Determine the (X, Y) coordinate at the center of the cell enclosing the given text.  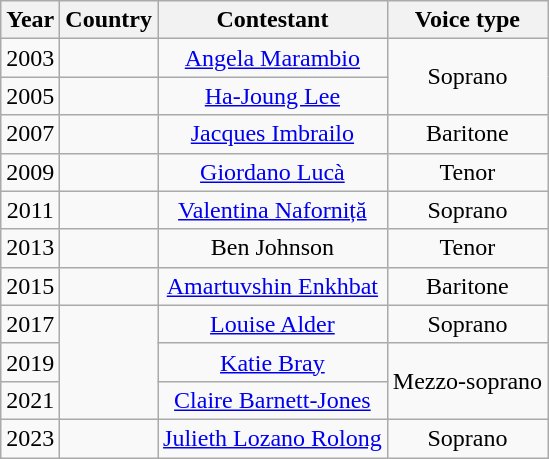
Ben Johnson (273, 248)
2013 (30, 248)
Valentina Naforniță (273, 210)
Julieth Lozano Rolong (273, 438)
Giordano Lucà (273, 172)
Contestant (273, 20)
Year (30, 20)
Katie Bray (273, 362)
Mezzo-soprano (467, 381)
Jacques Imbrailo (273, 134)
Ha-Joung Lee (273, 96)
Amartuvshin Enkhbat (273, 286)
2017 (30, 324)
2021 (30, 400)
2015 (30, 286)
Country (109, 20)
2011 (30, 210)
2019 (30, 362)
2003 (30, 58)
2023 (30, 438)
2007 (30, 134)
2005 (30, 96)
Louise Alder (273, 324)
Claire Barnett-Jones (273, 400)
Angela Marambio (273, 58)
2009 (30, 172)
Voice type (467, 20)
